Return [x, y] of the center of cell containing provided text 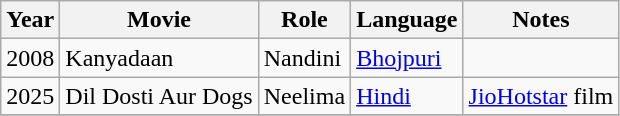
Bhojpuri [407, 58]
Kanyadaan [159, 58]
Neelima [304, 96]
Notes [541, 20]
Nandini [304, 58]
Language [407, 20]
Movie [159, 20]
Role [304, 20]
JioHotstar film [541, 96]
Year [30, 20]
Hindi [407, 96]
2025 [30, 96]
Dil Dosti Aur Dogs [159, 96]
2008 [30, 58]
